Identify which cell holds the provided text, then report its (x, y) central coordinate. 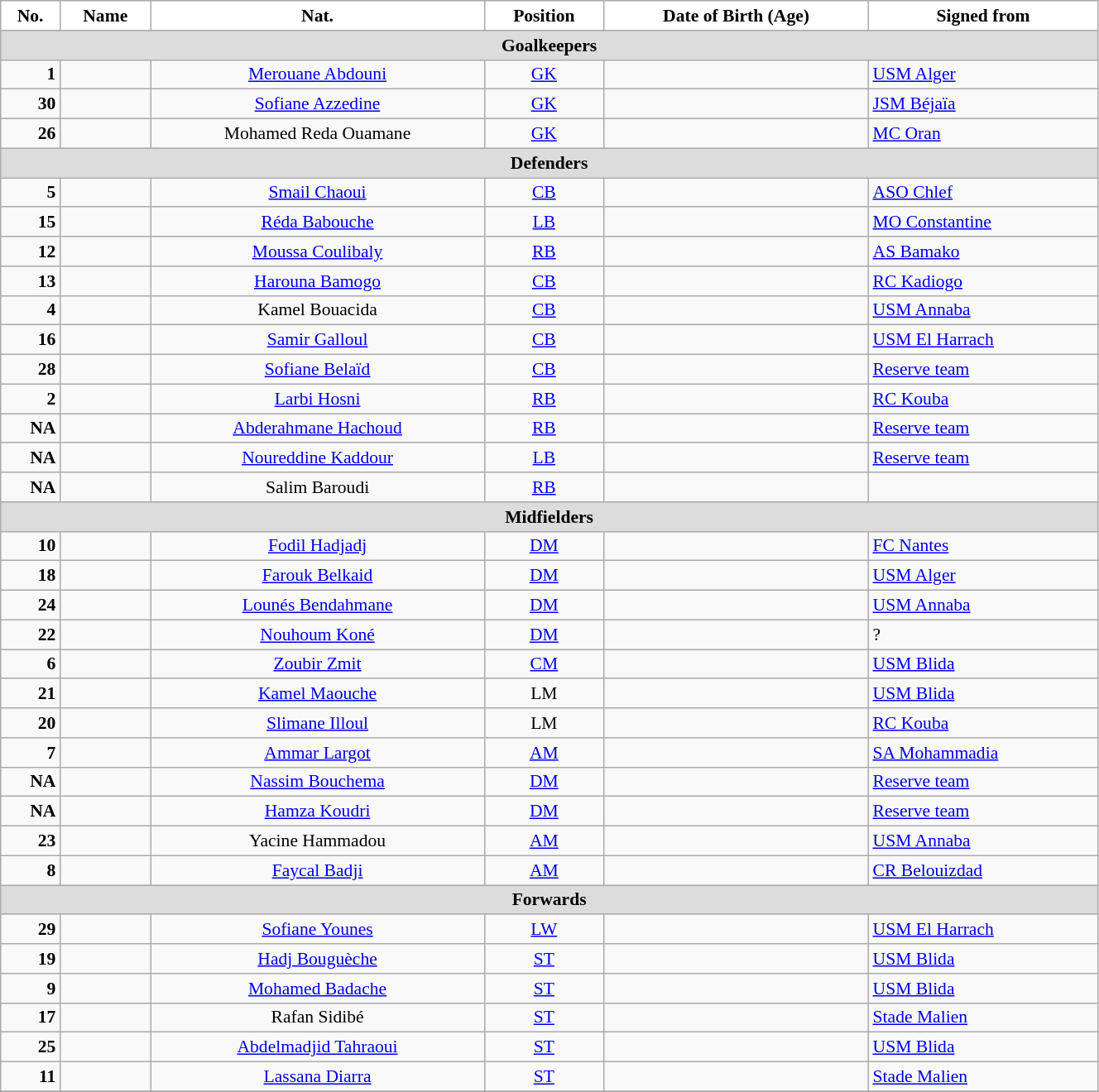
CM (545, 664)
25 (31, 1047)
Réda Babouche (318, 223)
AS Bamako (983, 251)
Nassim Bouchema (318, 782)
SA Mohammadia (983, 753)
Zoubir Zmit (318, 664)
Goalkeepers (549, 45)
28 (31, 370)
FC Nantes (983, 546)
Nouhoum Koné (318, 635)
6 (31, 664)
2 (31, 399)
Smail Chaoui (318, 193)
Forwards (549, 900)
23 (31, 841)
Slimane Illoul (318, 723)
Hadj Bouguèche (318, 959)
RC Kadiogo (983, 281)
Farouk Belkaid (318, 576)
17 (31, 1018)
4 (31, 310)
Lassana Diarra (318, 1077)
Name (105, 16)
Sofiane Belaïd (318, 370)
12 (31, 251)
26 (31, 134)
Midfielders (549, 517)
Moussa Coulibaly (318, 251)
19 (31, 959)
Harouna Bamogo (318, 281)
Sofiane Azzedine (318, 104)
Kamel Maouche (318, 694)
Salim Baroudi (318, 487)
11 (31, 1077)
15 (31, 223)
Abderahmane Hachoud (318, 429)
Merouane Abdouni (318, 74)
Samir Galloul (318, 340)
Yacine Hammadou (318, 841)
JSM Béjaïa (983, 104)
ASO Chlef (983, 193)
MC Oran (983, 134)
8 (31, 870)
Position (545, 16)
Larbi Hosni (318, 399)
No. (31, 16)
13 (31, 281)
30 (31, 104)
CR Belouizdad (983, 870)
Fodil Hadjadj (318, 546)
Mohamed Badache (318, 989)
Date of Birth (Age) (737, 16)
1 (31, 74)
Rafan Sidibé (318, 1018)
24 (31, 606)
29 (31, 930)
Signed from (983, 16)
Faycal Badji (318, 870)
20 (31, 723)
Abdelmadjid Tahraoui (318, 1047)
Noureddine Kaddour (318, 458)
7 (31, 753)
Sofiane Younes (318, 930)
MO Constantine (983, 223)
16 (31, 340)
Ammar Largot (318, 753)
? (983, 635)
10 (31, 546)
Defenders (549, 163)
18 (31, 576)
Mohamed Reda Ouamane (318, 134)
Lounés Bendahmane (318, 606)
22 (31, 635)
LW (545, 930)
Kamel Bouacida (318, 310)
5 (31, 193)
21 (31, 694)
Hamza Koudri (318, 812)
Nat. (318, 16)
9 (31, 989)
